Return [X, Y] of the center of cell containing provided text 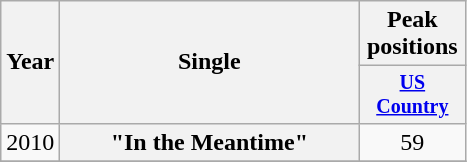
59 [412, 142]
Year [30, 62]
Single [210, 62]
"In the Meantime" [210, 142]
Peak positions [412, 34]
2010 [30, 142]
US Country [412, 94]
